Locate the cell with the specified text and output its [x, y] center coordinate. 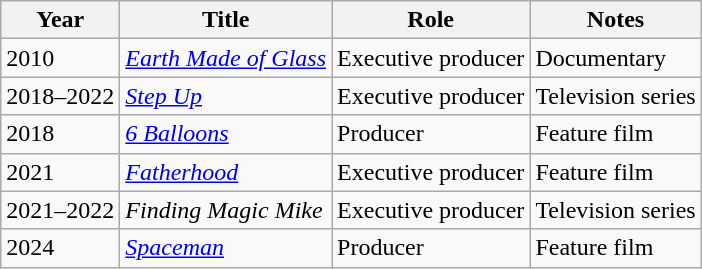
Title [226, 20]
Step Up [226, 96]
2021–2022 [60, 210]
2021 [60, 172]
Documentary [616, 58]
Fatherhood [226, 172]
Finding Magic Mike [226, 210]
2024 [60, 248]
2018–2022 [60, 96]
6 Balloons [226, 134]
Year [60, 20]
Notes [616, 20]
Role [431, 20]
2018 [60, 134]
Spaceman [226, 248]
Earth Made of Glass [226, 58]
2010 [60, 58]
